Capture the cell that displays the provided text and extract its [x, y] central coordinate. 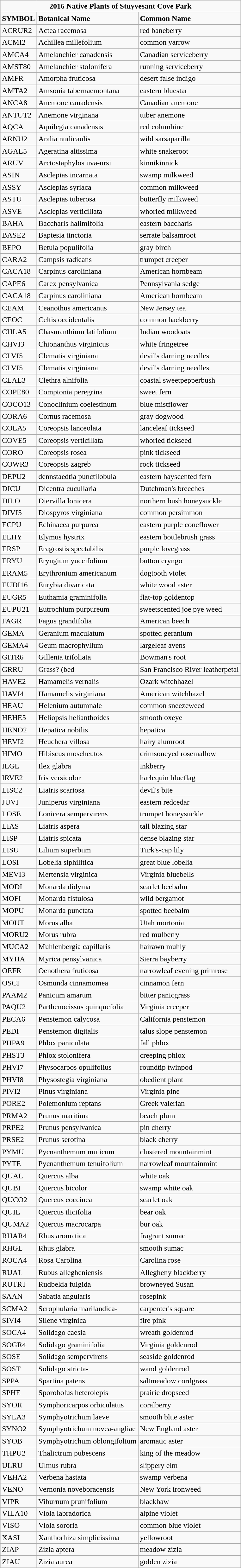
Aquilegia canadensis [87, 127]
Conoclinium coelestinum [87, 404]
hairawn muhly [189, 947]
Osmunda cinnamomea [87, 983]
seaside goldenrod [189, 1357]
largeleaf avens [189, 645]
wand goldenrod [189, 1369]
COVE5 [18, 440]
narrowleaf evening primrose [189, 971]
Aralia nudicaulis [87, 139]
SIVI4 [18, 1321]
bur oak [189, 1224]
PECA6 [18, 1019]
XASI [18, 1538]
Asclepias verticillata [87, 211]
Prunus maritima [87, 1115]
Physocarpos opulifolius [87, 1067]
PEDI [18, 1031]
Pennsylvania sedge [189, 284]
Arctostaphylos uva-ursi [87, 163]
Euthamia graminifolia [87, 597]
Lilium superbum [87, 850]
butterfly milkweed [189, 199]
EUDI16 [18, 585]
Penstemon calycosa [87, 1019]
Elymus hystrix [87, 537]
Solidago graminifolia [87, 1345]
roundtip twinpod [189, 1067]
EUGR5 [18, 597]
Quercus bicolor [87, 1188]
Hibiscus moscheutos [87, 754]
QUIL [18, 1212]
eastern bottlebrush grass [189, 537]
trumpet honeysuckle [189, 814]
Hamamelis virginiana [87, 693]
LISU [18, 850]
Chionanthus virginicus [87, 344]
whorled milkweed [189, 211]
HEVI2 [18, 742]
JUVI [18, 802]
HEAU [18, 705]
SYLA3 [18, 1417]
common persimmon [189, 513]
Monarda didyma [87, 886]
browneyed Susan [189, 1284]
OSCI [18, 983]
scarlet beebalm [189, 886]
LOSE [18, 814]
pin cherry [189, 1128]
Dutchman's breeches [189, 488]
Monarda fistulosa [87, 898]
RUAL [18, 1272]
Physostegia virginiana [87, 1079]
Dicentra cucullaria [87, 488]
Monarda punctata [87, 910]
Asclepias incarnata [87, 175]
Quercus coccinea [87, 1200]
aromatic aster [189, 1441]
Ageratina altissima [87, 151]
SOGR4 [18, 1345]
Eutrochium purpureum [87, 609]
PRSE2 [18, 1140]
Rubus allegheniensis [87, 1272]
Amorpha fruticosa [87, 79]
pink tickseed [189, 452]
rock tickseed [189, 464]
ANCA8 [18, 103]
PYMU [18, 1152]
red baneberry [189, 30]
DICU [18, 488]
lanceleaf tickseed [189, 428]
Asclepias syriaca [87, 187]
LIAS [18, 826]
whorled tickseed [189, 440]
PHVI7 [18, 1067]
sweet fern [189, 392]
white snakeroot [189, 151]
SYOB [18, 1441]
Rudbekia fulgida [87, 1284]
Helenium autumnale [87, 705]
blackhaw [189, 1501]
inkberry [189, 766]
PHST3 [18, 1055]
eastern purple coneflower [189, 525]
ARNU2 [18, 139]
Pycnanthemum tenuifolium [87, 1164]
scarlet oak [189, 1200]
common yarrow [189, 42]
sweetscented joe pye weed [189, 609]
PRMA2 [18, 1115]
ERYU [18, 561]
yellowroot [189, 1538]
SOST [18, 1369]
Carolina rose [189, 1260]
swamp milkweed [189, 175]
coralberry [189, 1405]
MEVI3 [18, 874]
Symphyotrichum oblongifolium [87, 1441]
Fagus grandifolia [87, 621]
QUCO2 [18, 1200]
Sierra bayberry [189, 959]
Rhus glabra [87, 1248]
Coreopsis zagreb [87, 464]
COLA5 [18, 428]
Betula populifolia [87, 247]
Cornus racemosa [87, 416]
PHPA9 [18, 1043]
MOPU [18, 910]
bear oak [189, 1212]
GRRU [18, 669]
SYMBOL [18, 18]
talus slope penstemon [189, 1031]
Amsonia tabernaemontana [87, 91]
black cherry [189, 1140]
smooth sumac [189, 1248]
SAAN [18, 1296]
Quercus alba [87, 1176]
ARUV [18, 163]
CAPE6 [18, 284]
wreath goldenrod [189, 1333]
desert false indigo [189, 79]
Liatris spicata [87, 838]
SYOR [18, 1405]
LISP [18, 838]
Virginia creeper [189, 1007]
Turk's-cap lily [189, 850]
devil's bite [189, 790]
RUTRT [18, 1284]
Zizia aptera [87, 1550]
northern bush honeysuckle [189, 500]
MYHA [18, 959]
white fringetree [189, 344]
ZIAU [18, 1562]
PORE2 [18, 1103]
great blue lobelia [189, 862]
Geranium maculatum [87, 633]
Ilex glabra [87, 766]
serrate balsamroot [189, 235]
Chasmanthium latifolium [87, 332]
Virginia goldenrod [189, 1345]
fall phlox [189, 1043]
Phlox paniculata [87, 1043]
COCO13 [18, 404]
Polemonium reptans [87, 1103]
SOSE [18, 1357]
coastal sweetpepperbush [189, 380]
Eragrostis spectabilis [87, 549]
slippery elm [189, 1465]
AMCA4 [18, 54]
Sporobolus heterolepis [87, 1393]
MUCA2 [18, 947]
Carex pensylvanica [87, 284]
prairie dropseed [189, 1393]
CORA6 [18, 416]
Grass? (bed [87, 669]
white wood aster [189, 585]
RHGL [18, 1248]
dogtooth violet [189, 573]
SPHE [18, 1393]
Canadian serviceberry [189, 54]
AGAL5 [18, 151]
Xanthorhiza simplicissima [87, 1538]
SOCA4 [18, 1333]
Juniperus virginiana [87, 802]
Baptesia tinctoria [87, 235]
HAVE2 [18, 681]
ASTU [18, 199]
Eurybia divaricata [87, 585]
ROCA4 [18, 1260]
Viola labradorica [87, 1514]
Lobelia siphilitica [87, 862]
Symphyotrichum laeve [87, 1417]
dense blazing star [189, 838]
Morus rubra [87, 935]
SYNO2 [18, 1429]
button eryngo [189, 561]
Prunus serotina [87, 1140]
Iris versicolor [87, 778]
California penstemon [189, 1019]
cinnamon fern [189, 983]
MOFI [18, 898]
ASVE [18, 211]
ASSY [18, 187]
Solidago caesia [87, 1333]
COWR3 [18, 464]
flat-top goldentop [189, 597]
VENO [18, 1489]
LISC2 [18, 790]
RHAR4 [18, 1236]
GITR6 [18, 657]
Gillenia trifoliata [87, 657]
Sabatia angularis [87, 1296]
AMST80 [18, 67]
Heuchera villosa [87, 742]
hairy alumroot [189, 742]
Quercus macrocarpa [87, 1224]
common hackberry [189, 320]
ELHY [18, 537]
bitter panicgrass [189, 995]
PAQU2 [18, 1007]
Indian woodoats [189, 332]
common milkweed [189, 187]
San Francisco River leatherpetal [189, 669]
Diervilla lonicera [87, 500]
tall blazing star [189, 826]
Allegheny blackberry [189, 1272]
gray birch [189, 247]
VILA10 [18, 1514]
Prunus pensylvanica [87, 1128]
Actea racemosa [87, 30]
purple lovegrass [189, 549]
Ceanothus americanus [87, 308]
PAAM2 [18, 995]
Liatris scariosa [87, 790]
Myrica pensylvanica [87, 959]
CARA2 [18, 259]
ERSP [18, 549]
Virginia bluebells [189, 874]
Oenothera fruticosa [87, 971]
SCMA2 [18, 1309]
MOUT [18, 923]
rosepink [189, 1296]
DIVI5 [18, 513]
CEAM [18, 308]
Coreopsis verticillata [87, 440]
VEHA2 [18, 1477]
tuber anemone [189, 115]
PHVI8 [18, 1079]
obedient plant [189, 1079]
AQCA [18, 127]
red mulberry [189, 935]
saltmeadow cordgrass [189, 1381]
2016 Native Plants of Stuyvesant Cove Park [120, 6]
smooth blue aster [189, 1417]
MODI [18, 886]
PYTE [18, 1164]
QUMA2 [18, 1224]
swamp verbena [189, 1477]
New Jersey tea [189, 308]
CORO [18, 452]
QUBI [18, 1188]
Verbena hastata [87, 1477]
DEPU2 [18, 476]
ULRU [18, 1465]
Geum macrophyllum [87, 645]
ANTUT2 [18, 115]
ACMI2 [18, 42]
common blue violet [189, 1526]
Utah mortonia [189, 923]
IRVE2 [18, 778]
Anemone virginana [87, 115]
Morus alba [87, 923]
running serviceberry [189, 67]
creeping phlox [189, 1055]
Eryngium yuccifolium [87, 561]
spotted beebalm [189, 910]
AMTA2 [18, 91]
Diospyros virginiana [87, 513]
CEOC [18, 320]
Panicum amarum [87, 995]
AMFR [18, 79]
Baccharis halimifolia [87, 223]
VIPR [18, 1501]
Viola sororia [87, 1526]
Comptonia peregrina [87, 392]
New England aster [189, 1429]
Lonicera sempervirens [87, 814]
Asclepias tuberosa [87, 199]
Botanical Name [87, 18]
clustered mountainmint [189, 1152]
Campsis radicans [87, 259]
Muhlenbergia capillaris [87, 947]
American beech [189, 621]
Echinacea purpurea [87, 525]
narrowleaf mountainmint [189, 1164]
Quercus ilicifolia [87, 1212]
blue mistflower [189, 404]
Symphoricarpos orbiculatus [87, 1405]
Greek valerian [189, 1103]
Amelanchier stolonifera [87, 67]
Spartina patens [87, 1381]
golden zizia [189, 1562]
Solidago sempervirens [87, 1357]
Solidago stricta- [87, 1369]
Phlox stolonifera [87, 1055]
OEFR [18, 971]
BAHA [18, 223]
hepatica [189, 730]
alpine violet [189, 1514]
Coreopsis rosea [87, 452]
CHVI3 [18, 344]
Hamamelis vernalis [87, 681]
Celtis occidentalis [87, 320]
Clethra alnifolia [87, 380]
QUAL [18, 1176]
THPU2 [18, 1453]
white oak [189, 1176]
American witchhazel [189, 693]
Hepatica nobilis [87, 730]
CLAL3 [18, 380]
ECPU [18, 525]
BEPO [18, 247]
ZIAP [18, 1550]
beach plum [189, 1115]
Vernonia noveboracensis [87, 1489]
eastern hayscented fern [189, 476]
SPPA [18, 1381]
wild sarsaparilla [189, 139]
kinnikinnick [189, 163]
COPE80 [18, 392]
Pycnanthemum muticum [87, 1152]
Achillea millefolium [87, 42]
Viburnum prunifolium [87, 1501]
crimsoneyed rosemallow [189, 754]
Penstemon digitalis [87, 1031]
HIMO [18, 754]
Bowman's root [189, 657]
ILGL [18, 766]
Anemone canadensis [87, 103]
New York ironweed [189, 1489]
BASE2 [18, 235]
PRPE2 [18, 1128]
LOSI [18, 862]
carpenter's square [189, 1309]
EUPU21 [18, 609]
DILO [18, 500]
FAGR [18, 621]
Rosa Carolina [87, 1260]
Silene virginica [87, 1321]
wild bergamot [189, 898]
Ozark witchhazel [189, 681]
VISO [18, 1526]
ASIN [18, 175]
spotted geranium [189, 633]
HAVI4 [18, 693]
fragrant sumac [189, 1236]
common sneezeweed [189, 705]
Coreopsis lanceolata [87, 428]
ERAM5 [18, 573]
Virginia pine [189, 1091]
Mertensia virginica [87, 874]
GEMA [18, 633]
dennstaedtia punctilobula [87, 476]
red columbine [189, 127]
swamp white oak [189, 1188]
Symphyotrichum novea-angliae [87, 1429]
Amelanchier canadensis [87, 54]
Ulmus rubra [87, 1465]
CHLA5 [18, 332]
GEMA4 [18, 645]
eastern baccharis [189, 223]
Rhus aromatica [87, 1236]
Heliopsis helianthoides [87, 717]
meadow zizia [189, 1550]
fire pink [189, 1321]
ACRUR2 [18, 30]
HEHE5 [18, 717]
Erythronium americanum [87, 573]
Common Name [189, 18]
Scrophularia marilandica- [87, 1309]
smooth oxeye [189, 717]
MORU2 [18, 935]
PIVI2 [18, 1091]
Liatris aspera [87, 826]
gray dogwood [189, 416]
eastern redcedar [189, 802]
eastern bluestar [189, 91]
HENO2 [18, 730]
Parthenocissus quinquefolia [87, 1007]
Canadian anemone [189, 103]
trumpet creeper [189, 259]
Zizia aurea [87, 1562]
harlequin blueflag [189, 778]
Thalictrum pubescens [87, 1453]
king of the meadow [189, 1453]
Pinus virginiana [87, 1091]
